Identify which cell holds the provided text, then report its (X, Y) central coordinate. 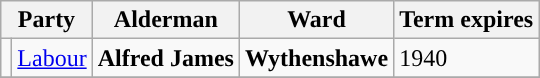
Labour (52, 58)
Ward (316, 20)
Alderman (166, 20)
Wythenshawe (316, 58)
Party (46, 20)
Term expires (466, 20)
Alfred James (166, 58)
1940 (466, 58)
